Return the [X, Y] coordinate for the center point of the cell that contains the specified text.  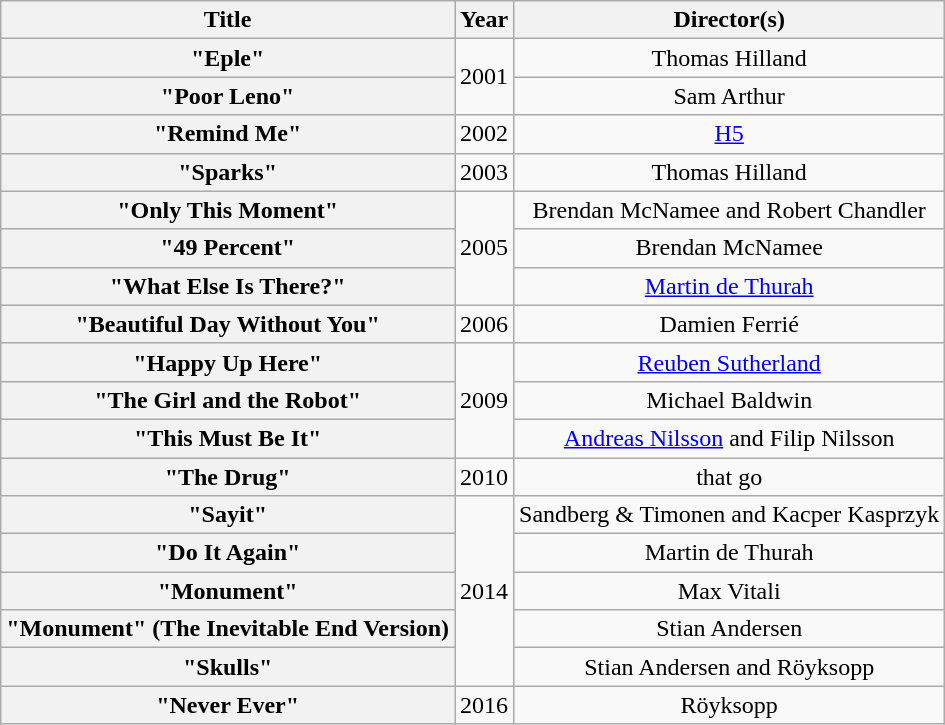
Damien Ferrié [730, 324]
"Only This Moment" [228, 210]
2010 [484, 477]
Director(s) [730, 20]
"Happy Up Here" [228, 362]
"49 Percent" [228, 248]
"Sparks" [228, 172]
"The Girl and the Robot" [228, 400]
Brendan McNamee [730, 248]
"This Must Be It" [228, 438]
that go [730, 477]
"Remind Me" [228, 134]
Title [228, 20]
"Monument" [228, 591]
"Skulls" [228, 667]
"Do It Again" [228, 553]
H5 [730, 134]
Sandberg & Timonen and Kacper Kasprzyk [730, 515]
"What Else Is There?" [228, 286]
Year [484, 20]
2003 [484, 172]
Stian Andersen [730, 629]
"Eple" [228, 58]
2006 [484, 324]
Sam Arthur [730, 96]
Andreas Nilsson and Filip Nilsson [730, 438]
"Beautiful Day Without You" [228, 324]
2016 [484, 705]
Stian Andersen and Röyksopp [730, 667]
Brendan McNamee and Robert Chandler [730, 210]
2005 [484, 248]
2014 [484, 591]
Röyksopp [730, 705]
2002 [484, 134]
2001 [484, 77]
Reuben Sutherland [730, 362]
Max Vitali [730, 591]
"The Drug" [228, 477]
"Never Ever" [228, 705]
2009 [484, 400]
"Monument" (The Inevitable End Version) [228, 629]
"Sayit" [228, 515]
"Poor Leno" [228, 96]
Michael Baldwin [730, 400]
